Capture the cell that displays the provided text and extract its [x, y] central coordinate. 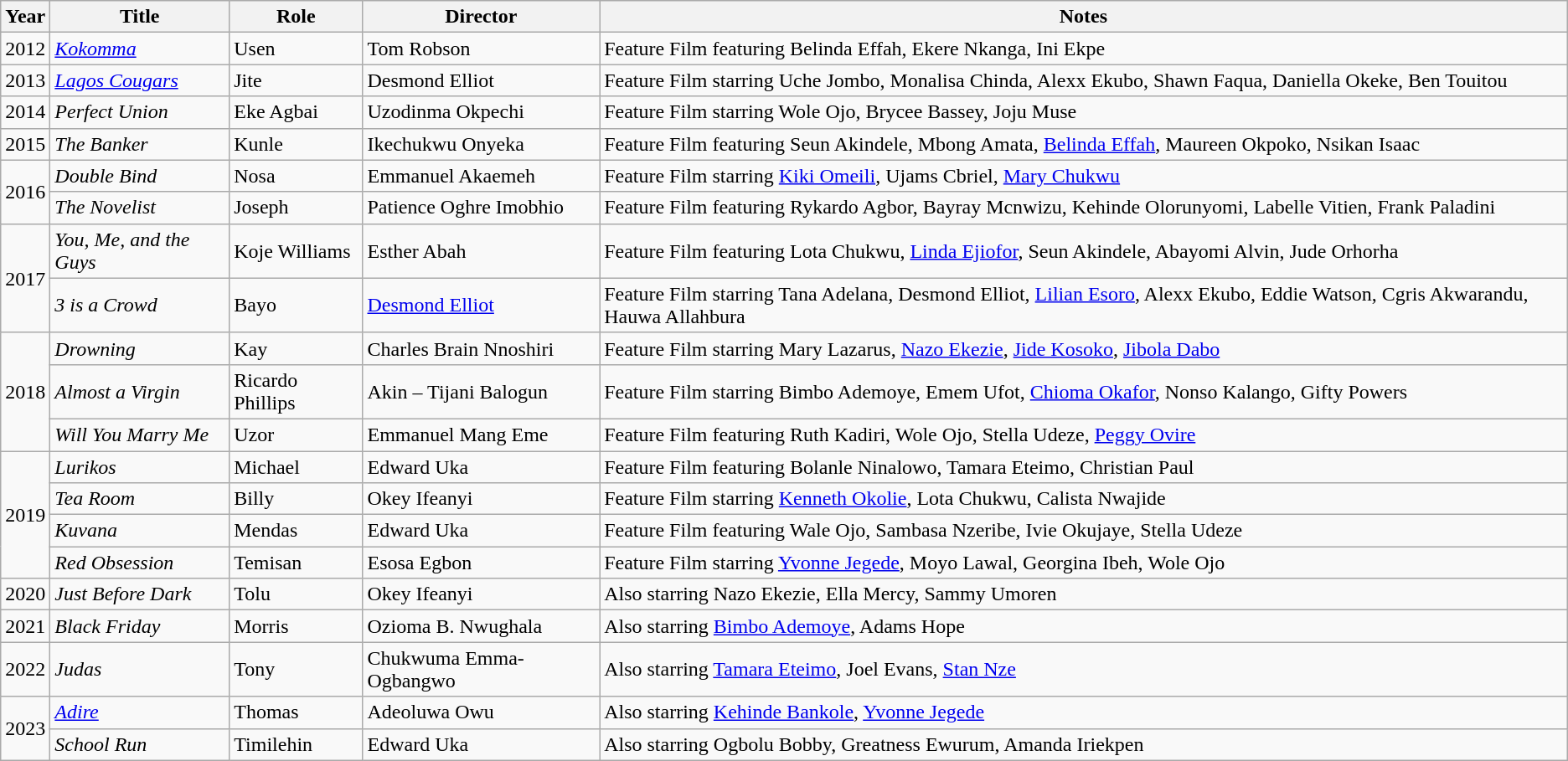
2016 [25, 192]
Emmanuel Akaemeh [481, 176]
Mendas [297, 531]
Esther Abah [481, 251]
Adire [140, 712]
Title [140, 17]
Feature Film starring Bimbo Ademoye, Emem Ufot, Chioma Okafor, Nonso Kalango, Gifty Powers [1084, 392]
Feature Film starring Uche Jombo, Monalisa Chinda, Alexx Ekubo, Shawn Faqua, Daniella Okeke, Ben Touitou [1084, 80]
Feature Film featuring Seun Akindele, Mbong Amata, Belinda Effah, Maureen Okpoko, Nsikan Isaac [1084, 144]
Feature Film featuring Lota Chukwu, Linda Ejiofor, Seun Akindele, Abayomi Alvin, Jude Orhorha [1084, 251]
Also starring Nazo Ekezie, Ella Mercy, Sammy Umoren [1084, 594]
Ozioma B. Nwughala [481, 626]
Also starring Tamara Eteimo, Joel Evans, Stan Nze [1084, 670]
School Run [140, 744]
Also starring Ogbolu Bobby, Greatness Ewurum, Amanda Iriekpen [1084, 744]
You, Me, and the Guys [140, 251]
Kay [297, 348]
Feature Film featuring Ruth Kadiri, Wole Ojo, Stella Udeze, Peggy Ovire [1084, 434]
Feature Film featuring Rykardo Agbor, Bayray Mcnwizu, Kehinde Olorunyomi, Labelle Vitien, Frank Paladini [1084, 208]
Kuvana [140, 531]
Feature Film starring Kiki Omeili, Ujams Cbriel, Mary Chukwu [1084, 176]
Tea Room [140, 499]
2023 [25, 728]
Red Obsession [140, 563]
Also starring Bimbo Ademoye, Adams Hope [1084, 626]
Feature Film featuring Belinda Effah, Ekere Nkanga, Ini Ekpe [1084, 49]
Temisan [297, 563]
Tom Robson [481, 49]
Uzodinma Okpechi [481, 112]
Billy [297, 499]
Ikechukwu Onyeka [481, 144]
Almost a Virgin [140, 392]
2012 [25, 49]
Feature Film starring Kenneth Okolie, Lota Chukwu, Calista Nwajide [1084, 499]
Feature Film featuring Wale Ojo, Sambasa Nzeribe, Ivie Okujaye, Stella Udeze [1084, 531]
2020 [25, 594]
Lagos Cougars [140, 80]
Thomas [297, 712]
Koje Williams [297, 251]
Kunle [297, 144]
Timilehin [297, 744]
Role [297, 17]
Esosa Egbon [481, 563]
The Novelist [140, 208]
Feature Film starring Tana Adelana, Desmond Elliot, Lilian Esoro, Alexx Ekubo, Eddie Watson, Cgris Akwarandu, Hauwa Allahbura [1084, 305]
Drowning [140, 348]
2015 [25, 144]
Jite [297, 80]
Charles Brain Nnoshiri [481, 348]
Lurikos [140, 466]
2019 [25, 514]
Perfect Union [140, 112]
Patience Oghre Imobhio [481, 208]
Adeoluwa Owu [481, 712]
Joseph [297, 208]
2018 [25, 392]
Nosa [297, 176]
Bayo [297, 305]
Tony [297, 670]
Michael [297, 466]
Feature Film starring Wole Ojo, Brycee Bassey, Joju Muse [1084, 112]
Feature Film featuring Bolanle Ninalowo, Tamara Eteimo, Christian Paul [1084, 466]
Chukwuma Emma-Ogbangwo [481, 670]
Feature Film starring Yvonne Jegede, Moyo Lawal, Georgina Ibeh, Wole Ojo [1084, 563]
Director [481, 17]
The Banker [140, 144]
3 is a Crowd [140, 305]
Ricardo Phillips [297, 392]
Feature Film starring Mary Lazarus, Nazo Ekezie, Jide Kosoko, Jibola Dabo [1084, 348]
Akin – Tijani Balogun [481, 392]
Also starring Kehinde Bankole, Yvonne Jegede [1084, 712]
Year [25, 17]
Uzor [297, 434]
2022 [25, 670]
Black Friday [140, 626]
Notes [1084, 17]
Usen [297, 49]
Emmanuel Mang Eme [481, 434]
2013 [25, 80]
Tolu [297, 594]
Double Bind [140, 176]
Just Before Dark [140, 594]
Morris [297, 626]
Will You Marry Me [140, 434]
Judas [140, 670]
Eke Agbai [297, 112]
2014 [25, 112]
Kokomma [140, 49]
2021 [25, 626]
2017 [25, 278]
